Return (x, y) of the center of cell containing provided text 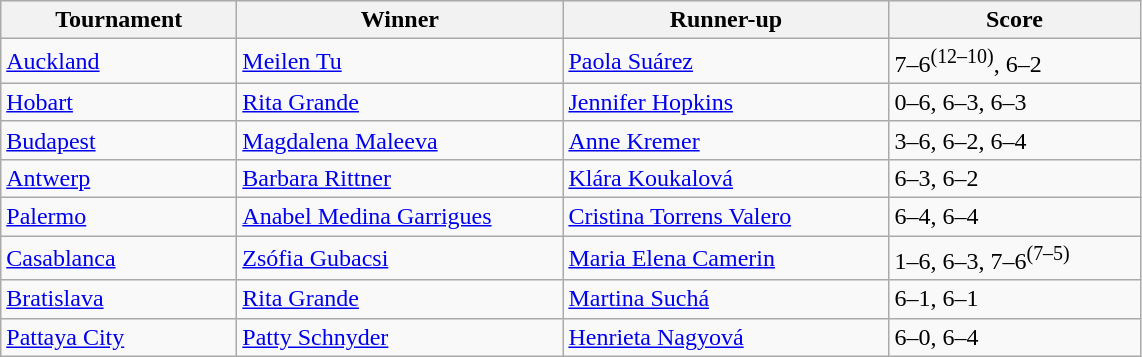
Henrieta Nagyová (726, 337)
Bratislava (119, 299)
Patty Schnyder (400, 337)
Paola Suárez (726, 62)
Magdalena Maleeva (400, 140)
6–0, 6–4 (1014, 337)
Pattaya City (119, 337)
Score (1014, 20)
Budapest (119, 140)
Winner (400, 20)
6–1, 6–1 (1014, 299)
Casablanca (119, 258)
0–6, 6–3, 6–3 (1014, 102)
Barbara Rittner (400, 178)
Klára Koukalová (726, 178)
Maria Elena Camerin (726, 258)
Runner-up (726, 20)
Palermo (119, 217)
Martina Suchá (726, 299)
Tournament (119, 20)
Hobart (119, 102)
Antwerp (119, 178)
7–6(12–10), 6–2 (1014, 62)
1–6, 6–3, 7–6(7–5) (1014, 258)
Jennifer Hopkins (726, 102)
6–3, 6–2 (1014, 178)
Auckland (119, 62)
3–6, 6–2, 6–4 (1014, 140)
Cristina Torrens Valero (726, 217)
Anne Kremer (726, 140)
Anabel Medina Garrigues (400, 217)
Zsófia Gubacsi (400, 258)
Meilen Tu (400, 62)
6–4, 6–4 (1014, 217)
